Return the [X, Y] coordinate for the center point of the cell that contains the specified text.  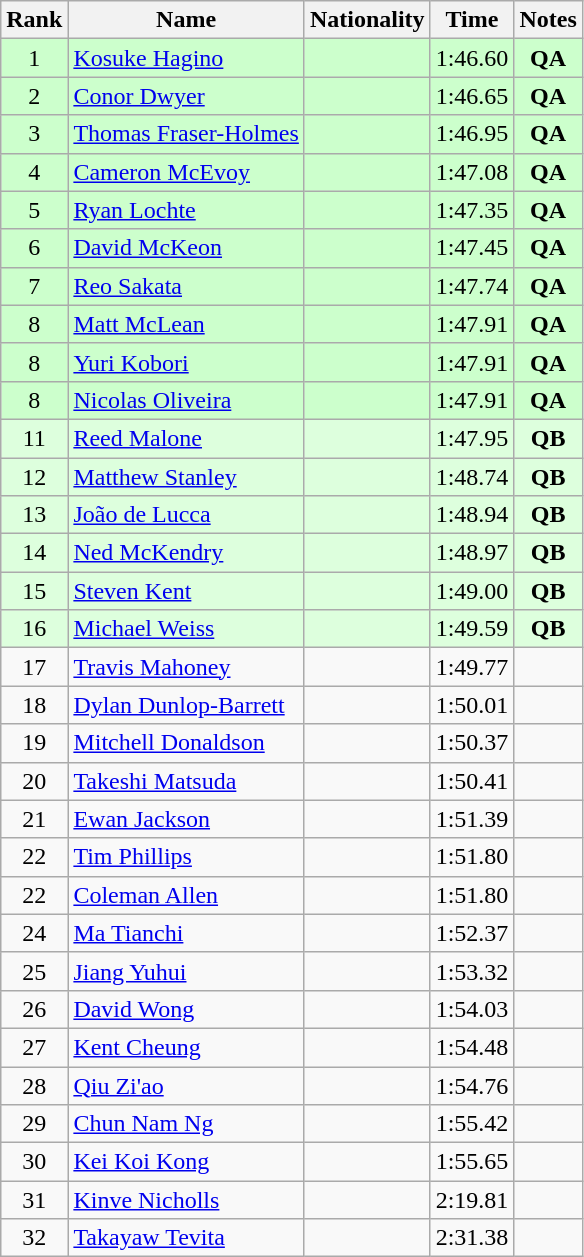
Cameron McEvoy [186, 172]
Ryan Lochte [186, 210]
4 [34, 172]
Jiang Yuhui [186, 971]
1:46.65 [472, 96]
Tim Phillips [186, 857]
27 [34, 1047]
32 [34, 1238]
1:50.41 [472, 781]
1:46.95 [472, 134]
Reo Sakata [186, 286]
Yuri Kobori [186, 362]
5 [34, 210]
28 [34, 1085]
19 [34, 743]
12 [34, 477]
1:47.35 [472, 210]
1:48.94 [472, 515]
1:47.08 [472, 172]
David McKeon [186, 248]
Michael Weiss [186, 629]
18 [34, 705]
29 [34, 1124]
Steven Kent [186, 591]
1:46.60 [472, 58]
Time [472, 20]
Takeshi Matsuda [186, 781]
Ned McKendry [186, 553]
João de Lucca [186, 515]
16 [34, 629]
1:49.00 [472, 591]
31 [34, 1200]
13 [34, 515]
Name [186, 20]
6 [34, 248]
14 [34, 553]
1:47.95 [472, 438]
1:48.74 [472, 477]
Nationality [367, 20]
Kei Koi Kong [186, 1162]
1:47.74 [472, 286]
David Wong [186, 1009]
Chun Nam Ng [186, 1124]
1:54.76 [472, 1085]
20 [34, 781]
1:52.37 [472, 933]
Ma Tianchi [186, 933]
Nicolas Oliveira [186, 400]
Takayaw Tevita [186, 1238]
Notes [548, 20]
1:53.32 [472, 971]
Matt McLean [186, 324]
2:31.38 [472, 1238]
Dylan Dunlop-Barrett [186, 705]
1:55.65 [472, 1162]
1:54.48 [472, 1047]
25 [34, 971]
1:54.03 [472, 1009]
11 [34, 438]
Qiu Zi'ao [186, 1085]
15 [34, 591]
3 [34, 134]
17 [34, 667]
24 [34, 933]
2:19.81 [472, 1200]
Coleman Allen [186, 895]
1 [34, 58]
Mitchell Donaldson [186, 743]
Ewan Jackson [186, 819]
21 [34, 819]
7 [34, 286]
1:55.42 [472, 1124]
Kinve Nicholls [186, 1200]
26 [34, 1009]
2 [34, 96]
Kosuke Hagino [186, 58]
1:48.97 [472, 553]
1:50.01 [472, 705]
30 [34, 1162]
Matthew Stanley [186, 477]
Reed Malone [186, 438]
Conor Dwyer [186, 96]
1:49.59 [472, 629]
1:50.37 [472, 743]
Travis Mahoney [186, 667]
1:49.77 [472, 667]
Kent Cheung [186, 1047]
Rank [34, 20]
Thomas Fraser-Holmes [186, 134]
1:51.39 [472, 819]
1:47.45 [472, 248]
